Scan for the cell matching the given text and deliver its (X, Y) coordinate at center. 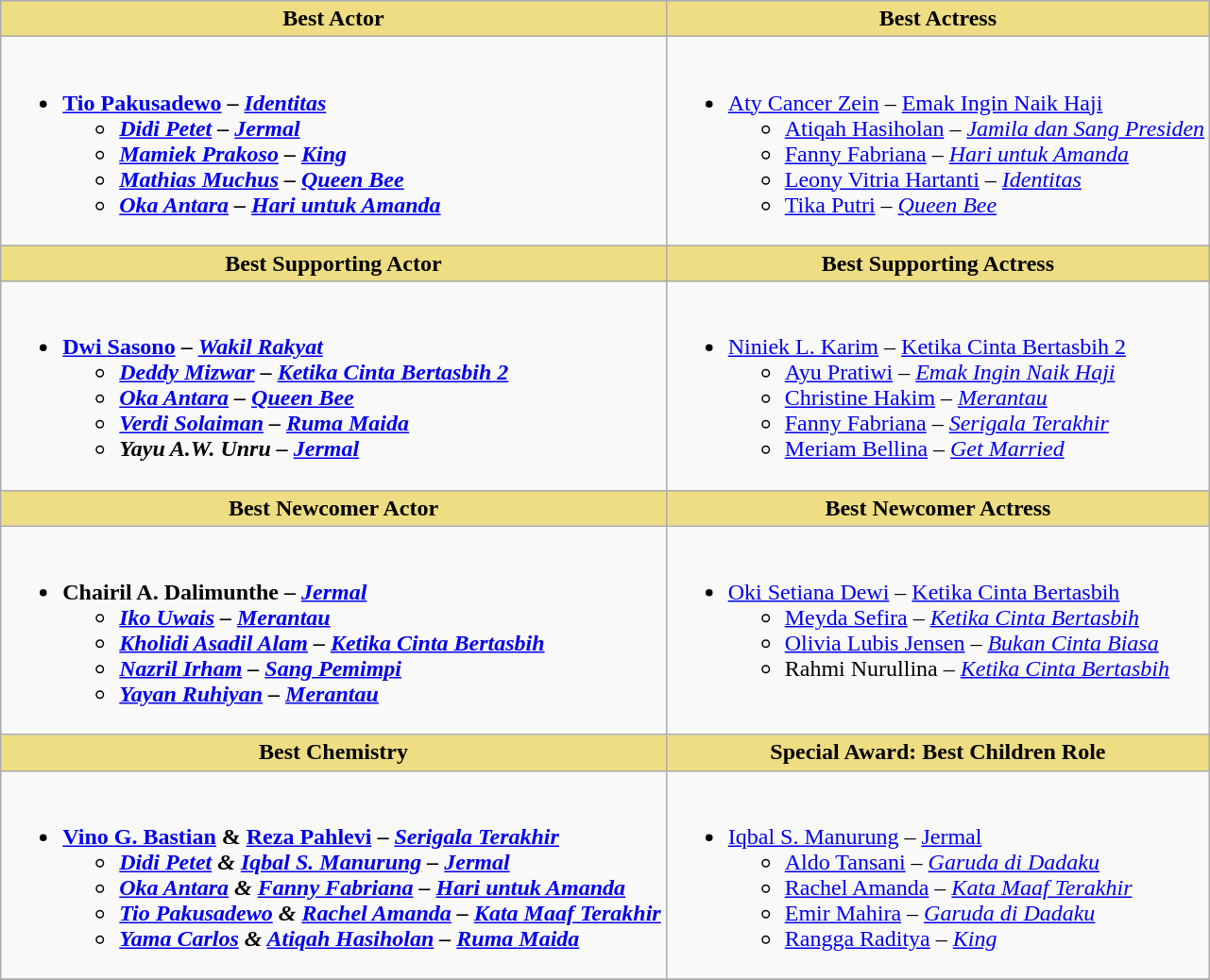
Tio Pakusadewo – IdentitasDidi Petet – JermalMamiek Prakoso – KingMathias Muchus – Queen BeeOka Antara – Hari untuk Amanda (333, 142)
Best Supporting Actor (333, 263)
Best Actor (333, 19)
Best Actress (937, 19)
Iqbal S. Manurung – JermalAldo Tansani – Garuda di DadakuRachel Amanda – Kata Maaf TerakhirEmir Mahira – Garuda di DadakuRangga Raditya – King (937, 874)
Dwi Sasono – Wakil RakyatDeddy Mizwar – Ketika Cinta Bertasbih 2Oka Antara – Queen BeeVerdi Solaiman – Ruma MaidaYayu A.W. Unru – Jermal (333, 385)
Special Award: Best Children Role (937, 752)
Chairil A. Dalimunthe – JermalIko Uwais – MerantauKholidi Asadil Alam – Ketika Cinta BertasbihNazril Irham – Sang PemimpiYayan Ruhiyan – Merantau (333, 631)
Best Supporting Actress (937, 263)
Best Chemistry (333, 752)
Best Newcomer Actor (333, 508)
Best Newcomer Actress (937, 508)
